Return the [x, y] coordinate for the center point of the cell that contains the specified text.  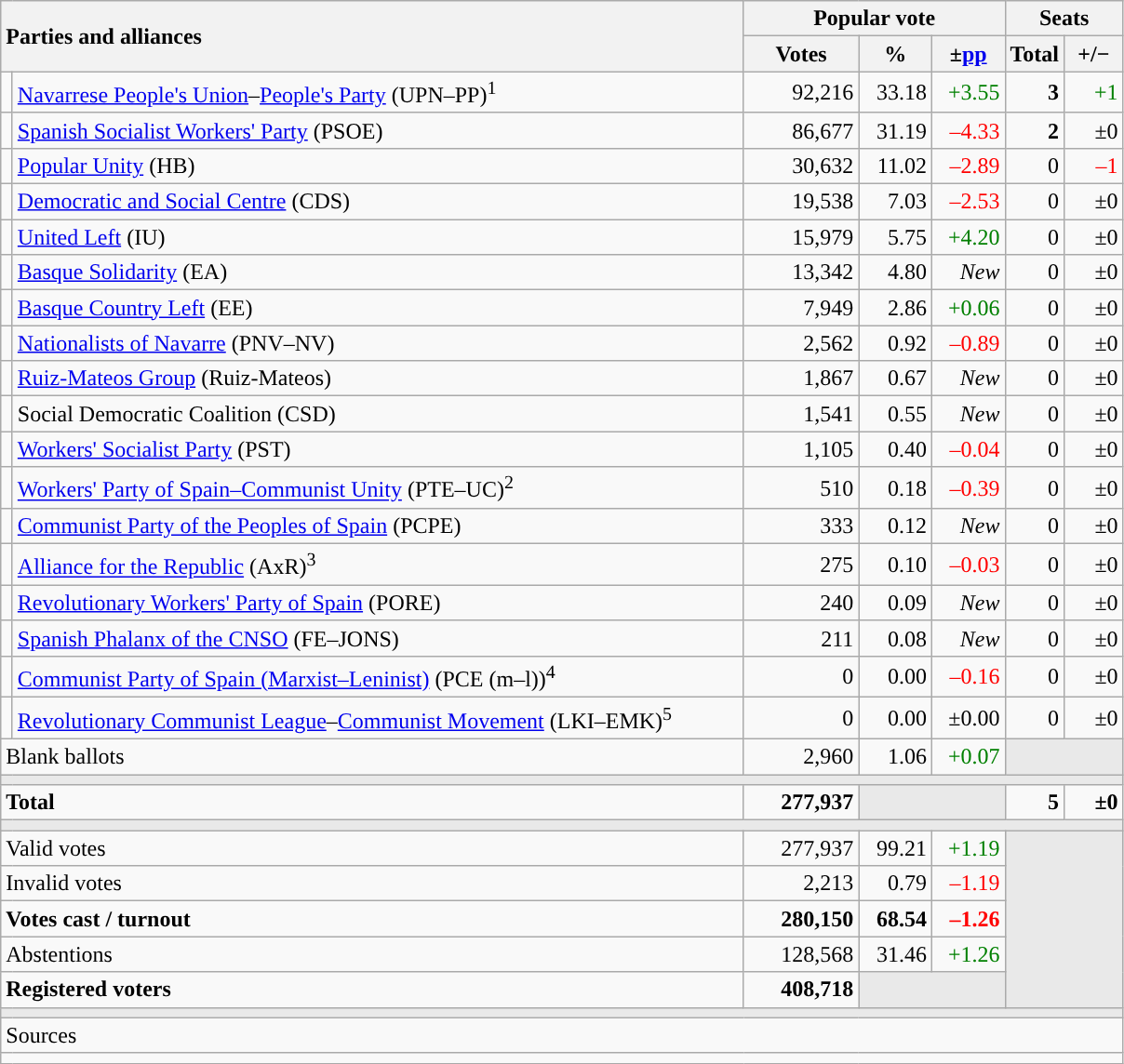
275 [801, 565]
–4.33 [968, 130]
Abstentions [372, 954]
–1.19 [968, 884]
0.12 [895, 526]
68.54 [895, 919]
5.75 [895, 237]
Alliance for the Republic (AxR)3 [378, 565]
0.08 [895, 638]
±pp [968, 54]
–0.03 [968, 565]
Invalid votes [372, 884]
0.92 [895, 343]
Communist Party of the Peoples of Spain (PCPE) [378, 526]
–1 [1094, 166]
Nationalists of Navarre (PNV–NV) [378, 343]
0.10 [895, 565]
+/− [1094, 54]
0.40 [895, 449]
240 [801, 603]
Revolutionary Communist League–Communist Movement (LKI–EMK)5 [378, 718]
+3.55 [968, 93]
Popular Unity (HB) [378, 166]
1,541 [801, 414]
United Left (IU) [378, 237]
–1.26 [968, 919]
510 [801, 487]
Spanish Phalanx of the CNSO (FE–JONS) [378, 638]
Workers' Party of Spain–Communist Unity (PTE–UC)2 [378, 487]
2,960 [801, 756]
Valid votes [372, 848]
0.09 [895, 603]
7.03 [895, 202]
% [895, 54]
30,632 [801, 166]
Social Democratic Coalition (CSD) [378, 414]
0.79 [895, 884]
408,718 [801, 990]
13,342 [801, 273]
Basque Country Left (EE) [378, 308]
Revolutionary Workers' Party of Spain (PORE) [378, 603]
2 [1035, 130]
4.80 [895, 273]
1.06 [895, 756]
280,150 [801, 919]
Navarrese People's Union–People's Party (UPN–PP)1 [378, 93]
333 [801, 526]
+1 [1094, 93]
33.18 [895, 93]
–2.89 [968, 166]
–0.04 [968, 449]
15,979 [801, 237]
2.86 [895, 308]
5 [1035, 803]
Seats [1064, 19]
Spanish Socialist Workers' Party (PSOE) [378, 130]
Popular vote [875, 19]
Votes [801, 54]
99.21 [895, 848]
–0.39 [968, 487]
Basque Solidarity (EA) [378, 273]
0.55 [895, 414]
31.46 [895, 954]
19,538 [801, 202]
0.67 [895, 379]
7,949 [801, 308]
Sources [562, 1035]
Registered voters [372, 990]
31.19 [895, 130]
Communist Party of Spain (Marxist–Leninist) (PCE (m–l))4 [378, 677]
0.18 [895, 487]
3 [1035, 93]
Democratic and Social Centre (CDS) [378, 202]
Votes cast / turnout [372, 919]
–0.16 [968, 677]
Workers' Socialist Party (PST) [378, 449]
92,216 [801, 93]
+0.06 [968, 308]
11.02 [895, 166]
+0.07 [968, 756]
Blank ballots [372, 756]
Ruiz-Mateos Group (Ruiz-Mateos) [378, 379]
+4.20 [968, 237]
2,213 [801, 884]
+1.19 [968, 848]
–2.53 [968, 202]
Parties and alliances [372, 36]
+1.26 [968, 954]
2,562 [801, 343]
1,105 [801, 449]
211 [801, 638]
1,867 [801, 379]
±0.00 [968, 718]
128,568 [801, 954]
86,677 [801, 130]
–0.89 [968, 343]
